Determine the [x, y] coordinate at the center of the cell enclosing the given text.  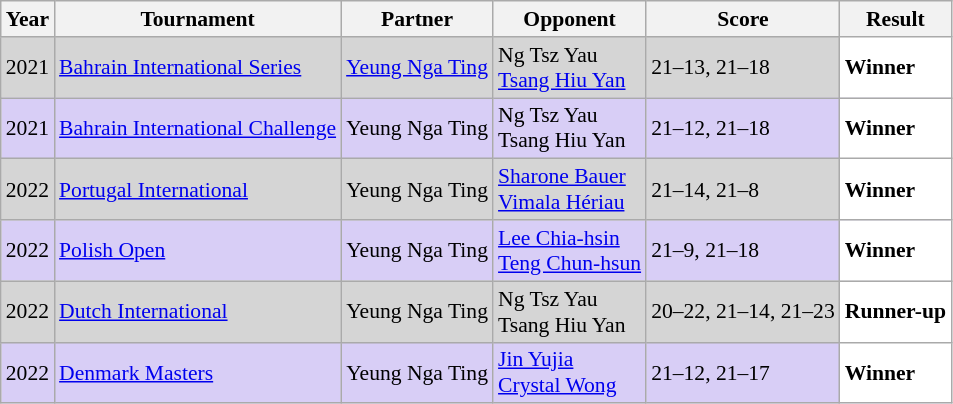
Year [28, 19]
Portugal International [198, 190]
Polish Open [198, 250]
Partner [417, 19]
21–14, 21–8 [743, 190]
Bahrain International Series [198, 68]
Denmark Masters [198, 372]
20–22, 21–14, 21–23 [743, 312]
Score [743, 19]
Bahrain International Challenge [198, 128]
Runner-up [896, 312]
21–12, 21–18 [743, 128]
21–12, 21–17 [743, 372]
Dutch International [198, 312]
21–13, 21–18 [743, 68]
Tournament [198, 19]
21–9, 21–18 [743, 250]
Sharone Bauer Vimala Hériau [570, 190]
Lee Chia-hsin Teng Chun-hsun [570, 250]
Opponent [570, 19]
Jin Yujia Crystal Wong [570, 372]
Result [896, 19]
